Extract the (x, y) coordinate from the center of the cell holding the provided text.  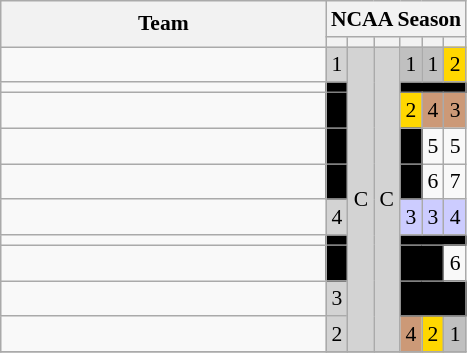
Team (164, 24)
7 (455, 182)
NCAA Season (396, 19)
